Scan for the cell matching the given text and deliver its [x, y] coordinate at center. 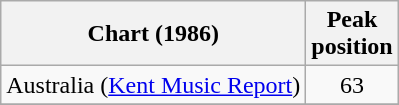
Peakposition [352, 34]
Australia (Kent Music Report) [154, 85]
Chart (1986) [154, 34]
63 [352, 85]
